Provide the (x, y) coordinate of the cell's center where the given text is located.  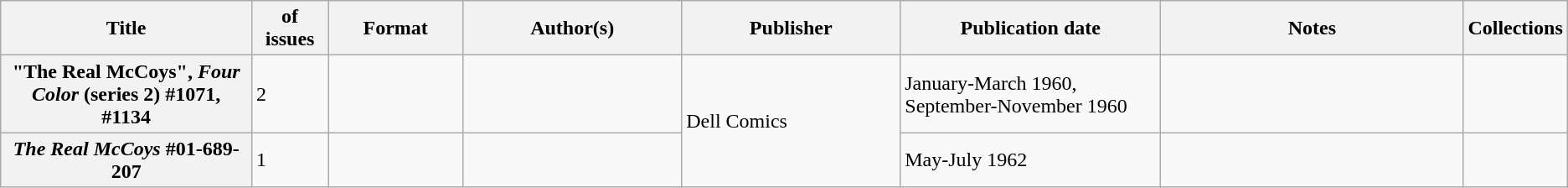
Publication date (1030, 29)
of issues (290, 29)
Notes (1312, 29)
Collections (1515, 29)
Format (395, 29)
Dell Comics (791, 121)
January-March 1960, September-November 1960 (1030, 94)
May-July 1962 (1030, 159)
Author(s) (573, 29)
2 (290, 94)
1 (290, 159)
"The Real McCoys", Four Color (series 2) #1071, #1134 (126, 94)
The Real McCoys #01-689-207 (126, 159)
Publisher (791, 29)
Title (126, 29)
